Output the (x, y) coordinate of the center of the cell containing the given text.  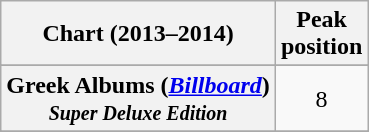
Chart (2013–2014) (138, 34)
Greek Albums (Billboard)Super Deluxe Edition (138, 98)
Peakposition (321, 34)
8 (321, 98)
